Capture the cell that displays the provided text and extract its (x, y) central coordinate. 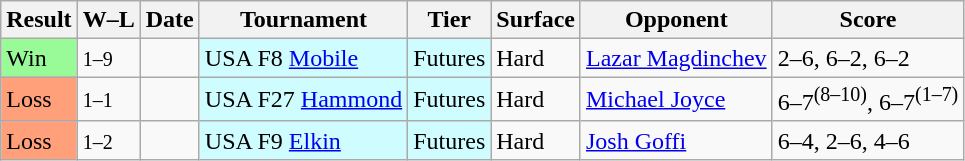
USA F9 Elkin (303, 140)
Date (170, 20)
USA F27 Hammond (303, 100)
6–4, 2–6, 4–6 (868, 140)
1–2 (108, 140)
2–6, 6–2, 6–2 (868, 58)
1–1 (108, 100)
Opponent (676, 20)
Score (868, 20)
Lazar Magdinchev (676, 58)
1–9 (108, 58)
Tournament (303, 20)
Result (39, 20)
W–L (108, 20)
USA F8 Mobile (303, 58)
6–7(8–10), 6–7(1–7) (868, 100)
Michael Joyce (676, 100)
Win (39, 58)
Josh Goffi (676, 140)
Surface (536, 20)
Tier (450, 20)
